Search for the cell housing the specified text and yield its [x, y] center coordinate. 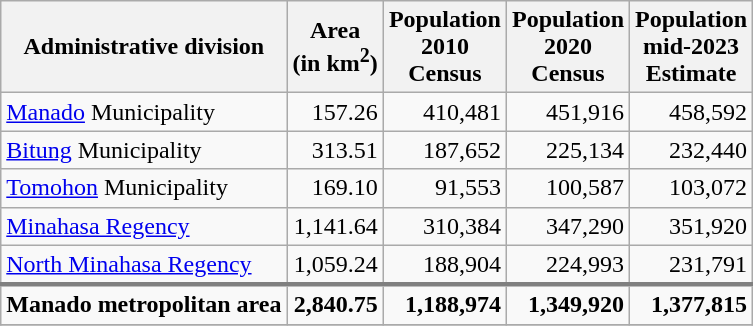
Populationmid-2023Estimate [692, 47]
Population2010Census [444, 47]
188,904 [444, 265]
310,384 [444, 226]
1,188,974 [444, 305]
91,553 [444, 188]
451,916 [568, 112]
225,134 [568, 150]
2,840.75 [335, 305]
Area (in km2) [335, 47]
169.10 [335, 188]
Administrative division [144, 47]
1,349,920 [568, 305]
1,059.24 [335, 265]
232,440 [692, 150]
100,587 [568, 188]
Manado Municipality [144, 112]
North Minahasa Regency [144, 265]
410,481 [444, 112]
351,920 [692, 226]
Population2020Census [568, 47]
103,072 [692, 188]
1,377,815 [692, 305]
Minahasa Regency [144, 226]
347,290 [568, 226]
313.51 [335, 150]
Bitung Municipality [144, 150]
224,993 [568, 265]
Tomohon Municipality [144, 188]
458,592 [692, 112]
1,141.64 [335, 226]
231,791 [692, 265]
187,652 [444, 150]
157.26 [335, 112]
Manado metropolitan area [144, 305]
